For the text-containing cell, return its midpoint in [X, Y] coordinate format. 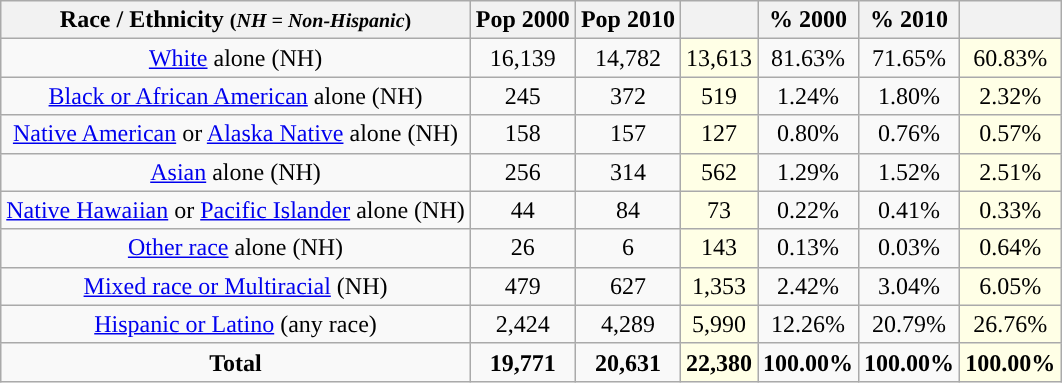
Pop 2010 [628, 20]
0.64% [1010, 248]
84 [628, 210]
479 [522, 286]
0.76% [910, 134]
14,782 [628, 58]
1.24% [808, 96]
60.83% [1010, 58]
1.52% [910, 172]
20.79% [910, 324]
6 [628, 248]
Hispanic or Latino (any race) [236, 324]
% 2000 [808, 20]
0.33% [1010, 210]
Pop 2000 [522, 20]
% 2010 [910, 20]
Native Hawaiian or Pacific Islander alone (NH) [236, 210]
157 [628, 134]
0.22% [808, 210]
Mixed race or Multiracial (NH) [236, 286]
Other race alone (NH) [236, 248]
372 [628, 96]
4,289 [628, 324]
627 [628, 286]
71.65% [910, 58]
256 [522, 172]
0.57% [1010, 134]
0.41% [910, 210]
6.05% [1010, 286]
245 [522, 96]
1.80% [910, 96]
5,990 [718, 324]
13,613 [718, 58]
2.51% [1010, 172]
3.04% [910, 286]
0.13% [808, 248]
22,380 [718, 362]
519 [718, 96]
12.26% [808, 324]
1.29% [808, 172]
Black or African American alone (NH) [236, 96]
127 [718, 134]
0.03% [910, 248]
Race / Ethnicity (NH = Non-Hispanic) [236, 20]
Native American or Alaska Native alone (NH) [236, 134]
314 [628, 172]
26 [522, 248]
19,771 [522, 362]
2,424 [522, 324]
73 [718, 210]
81.63% [808, 58]
562 [718, 172]
Total [236, 362]
1,353 [718, 286]
20,631 [628, 362]
0.80% [808, 134]
16,139 [522, 58]
26.76% [1010, 324]
2.32% [1010, 96]
Asian alone (NH) [236, 172]
44 [522, 210]
158 [522, 134]
143 [718, 248]
2.42% [808, 286]
White alone (NH) [236, 58]
